Return [x, y] of the center of cell containing provided text 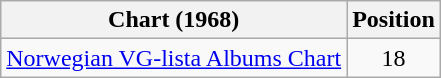
18 [394, 58]
Position [394, 20]
Chart (1968) [174, 20]
Norwegian VG-lista Albums Chart [174, 58]
